Determine the (X, Y) coordinate at the center of the cell enclosing the given text.  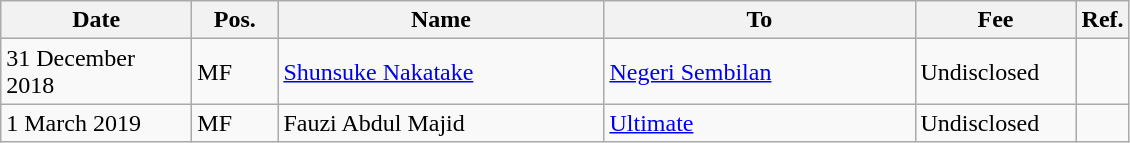
31 December 2018 (96, 72)
Negeri Sembilan (760, 72)
Name (441, 20)
Fauzi Abdul Majid (441, 123)
To (760, 20)
Pos. (235, 20)
Shunsuke Nakatake (441, 72)
1 March 2019 (96, 123)
Fee (996, 20)
Date (96, 20)
Ultimate (760, 123)
Ref. (1102, 20)
